Determine the [x, y] coordinate at the center of the cell enclosing the given text.  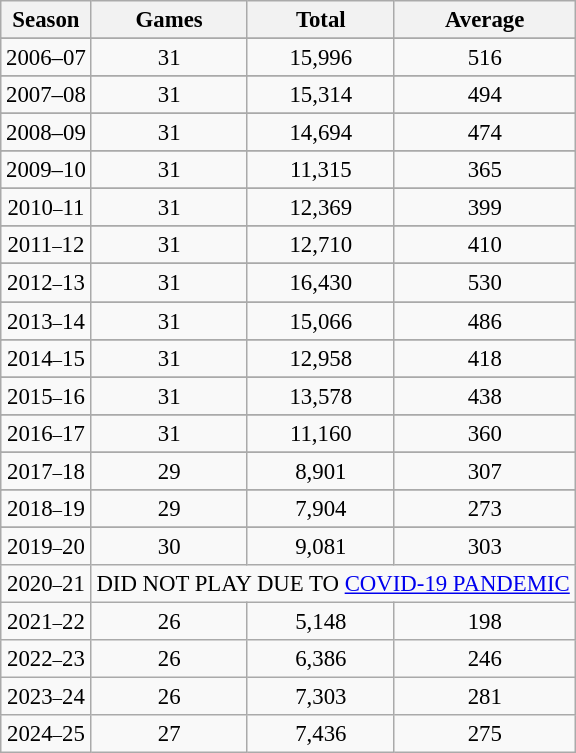
DID NOT PLAY DUE TO COVID-19 PANDEMIC [333, 584]
7,303 [320, 697]
494 [484, 95]
15,066 [320, 321]
12,710 [320, 245]
2024–25 [46, 734]
418 [484, 358]
27 [169, 734]
Season [46, 20]
516 [484, 58]
399 [484, 208]
16,430 [320, 283]
2009–10 [46, 170]
30 [169, 546]
13,578 [320, 396]
275 [484, 734]
2013–14 [46, 321]
2012–13 [46, 283]
303 [484, 546]
12,369 [320, 208]
2008–09 [46, 133]
410 [484, 245]
11,315 [320, 170]
5,148 [320, 621]
9,081 [320, 546]
486 [484, 321]
7,436 [320, 734]
15,996 [320, 58]
307 [484, 471]
273 [484, 509]
2014–15 [46, 358]
Average [484, 20]
Games [169, 20]
474 [484, 133]
2021–22 [46, 621]
2006–07 [46, 58]
2017–18 [46, 471]
2020–21 [46, 584]
2018–19 [46, 509]
12,958 [320, 358]
2016–17 [46, 433]
2015–16 [46, 396]
14,694 [320, 133]
2011–12 [46, 245]
6,386 [320, 659]
8,901 [320, 471]
11,160 [320, 433]
281 [484, 697]
246 [484, 659]
198 [484, 621]
2007–08 [46, 95]
2022–23 [46, 659]
2019–20 [46, 546]
2023–24 [46, 697]
365 [484, 170]
438 [484, 396]
15,314 [320, 95]
530 [484, 283]
2010–11 [46, 208]
Total [320, 20]
360 [484, 433]
7,904 [320, 509]
